Detect which cell encompasses the target text, then output its [X, Y] center coordinate. 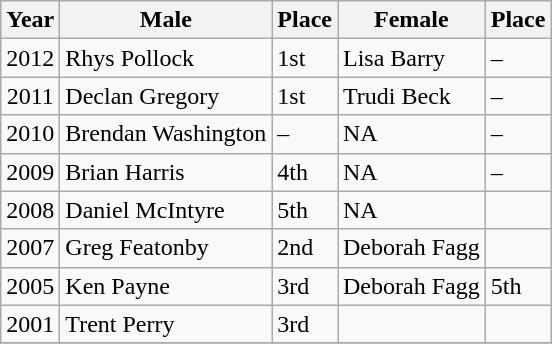
Female [412, 20]
2012 [30, 58]
Rhys Pollock [166, 58]
2001 [30, 324]
Trent Perry [166, 324]
Brendan Washington [166, 134]
2010 [30, 134]
Brian Harris [166, 172]
Year [30, 20]
Daniel McIntyre [166, 210]
2008 [30, 210]
4th [305, 172]
Declan Gregory [166, 96]
Trudi Beck [412, 96]
2005 [30, 286]
2007 [30, 248]
Greg Featonby [166, 248]
Male [166, 20]
Lisa Barry [412, 58]
2009 [30, 172]
2011 [30, 96]
Ken Payne [166, 286]
2nd [305, 248]
